Locate the cell with the specified text and output its [X, Y] center coordinate. 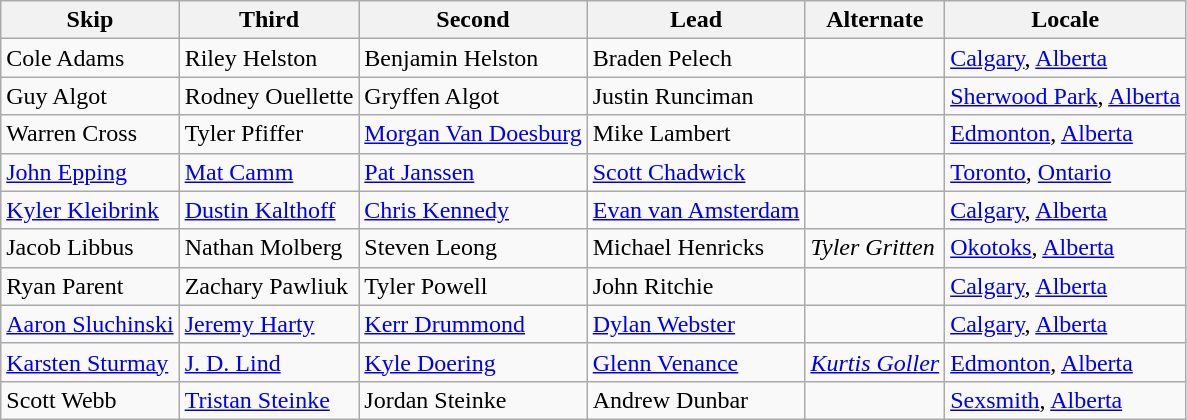
Lead [696, 20]
John Epping [90, 172]
Gryffen Algot [473, 96]
Zachary Pawliuk [269, 286]
Tristan Steinke [269, 400]
Mat Camm [269, 172]
Karsten Sturmay [90, 362]
Jeremy Harty [269, 324]
John Ritchie [696, 286]
Morgan Van Doesburg [473, 134]
Cole Adams [90, 58]
Skip [90, 20]
Jordan Steinke [473, 400]
Okotoks, Alberta [1066, 248]
Justin Runciman [696, 96]
Rodney Ouellette [269, 96]
Benjamin Helston [473, 58]
Riley Helston [269, 58]
Second [473, 20]
Chris Kennedy [473, 210]
Tyler Powell [473, 286]
Kerr Drummond [473, 324]
Steven Leong [473, 248]
Warren Cross [90, 134]
Dustin Kalthoff [269, 210]
Dylan Webster [696, 324]
Evan van Amsterdam [696, 210]
Third [269, 20]
Sherwood Park, Alberta [1066, 96]
Michael Henricks [696, 248]
Alternate [875, 20]
Glenn Venance [696, 362]
J. D. Lind [269, 362]
Kyle Doering [473, 362]
Locale [1066, 20]
Jacob Libbus [90, 248]
Braden Pelech [696, 58]
Sexsmith, Alberta [1066, 400]
Toronto, Ontario [1066, 172]
Andrew Dunbar [696, 400]
Pat Janssen [473, 172]
Mike Lambert [696, 134]
Ryan Parent [90, 286]
Nathan Molberg [269, 248]
Aaron Sluchinski [90, 324]
Tyler Pfiffer [269, 134]
Scott Chadwick [696, 172]
Scott Webb [90, 400]
Guy Algot [90, 96]
Tyler Gritten [875, 248]
Kyler Kleibrink [90, 210]
Kurtis Goller [875, 362]
